Locate the cell with the specified text and output its (X, Y) center coordinate. 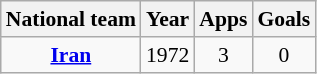
Year (168, 19)
National team (71, 19)
1972 (168, 55)
3 (223, 55)
0 (284, 55)
Goals (284, 19)
Apps (223, 19)
Iran (71, 55)
